Detect which cell encompasses the target text, then output its (X, Y) center coordinate. 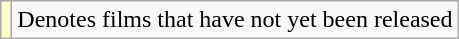
Denotes films that have not yet been released (235, 20)
